Return [X, Y] of the center of cell containing provided text 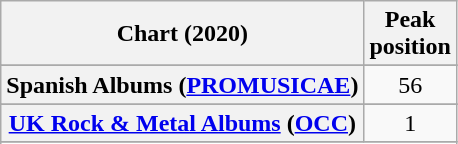
Spanish Albums (PROMUSICAE) [182, 85]
Chart (2020) [182, 34]
Peakposition [410, 34]
56 [410, 85]
UK Rock & Metal Albums (OCC) [182, 123]
1 [410, 123]
